Provide the [X, Y] coordinate of the cell's center where the given text is located.  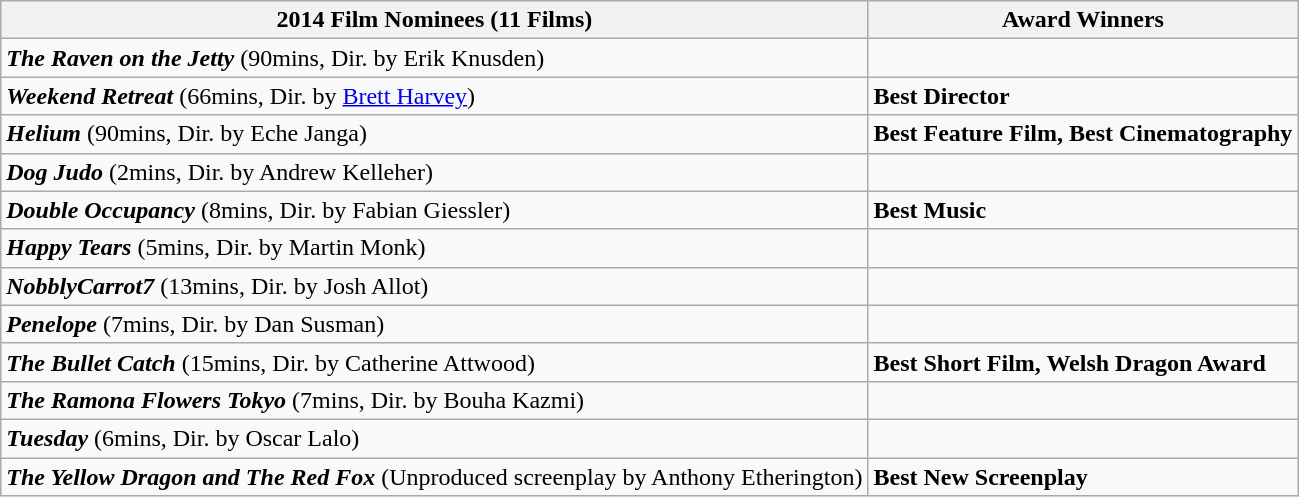
Best Feature Film, Best Cinematography [1083, 134]
Helium (90mins, Dir. by Eche Janga) [434, 134]
The Ramona Flowers Tokyo (7mins, Dir. by Bouha Kazmi) [434, 400]
NobblyCarrot7 (13mins, Dir. by Josh Allot) [434, 286]
Best Short Film, Welsh Dragon Award [1083, 362]
The Bullet Catch (15mins, Dir. by Catherine Attwood) [434, 362]
Award Winners [1083, 20]
Best Director [1083, 96]
Dog Judo (2mins, Dir. by Andrew Kelleher) [434, 172]
The Raven on the Jetty (90mins, Dir. by Erik Knusden) [434, 58]
Happy Tears (5mins, Dir. by Martin Monk) [434, 248]
Best New Screenplay [1083, 477]
Tuesday (6mins, Dir. by Oscar Lalo) [434, 438]
Best Music [1083, 210]
2014 Film Nominees (11 Films) [434, 20]
Penelope (7mins, Dir. by Dan Susman) [434, 324]
Weekend Retreat (66mins, Dir. by Brett Harvey) [434, 96]
Double Occupancy (8mins, Dir. by Fabian Giessler) [434, 210]
The Yellow Dragon and The Red Fox (Unproduced screenplay by Anthony Etherington) [434, 477]
